Scan for the cell matching the given text and deliver its [X, Y] coordinate at center. 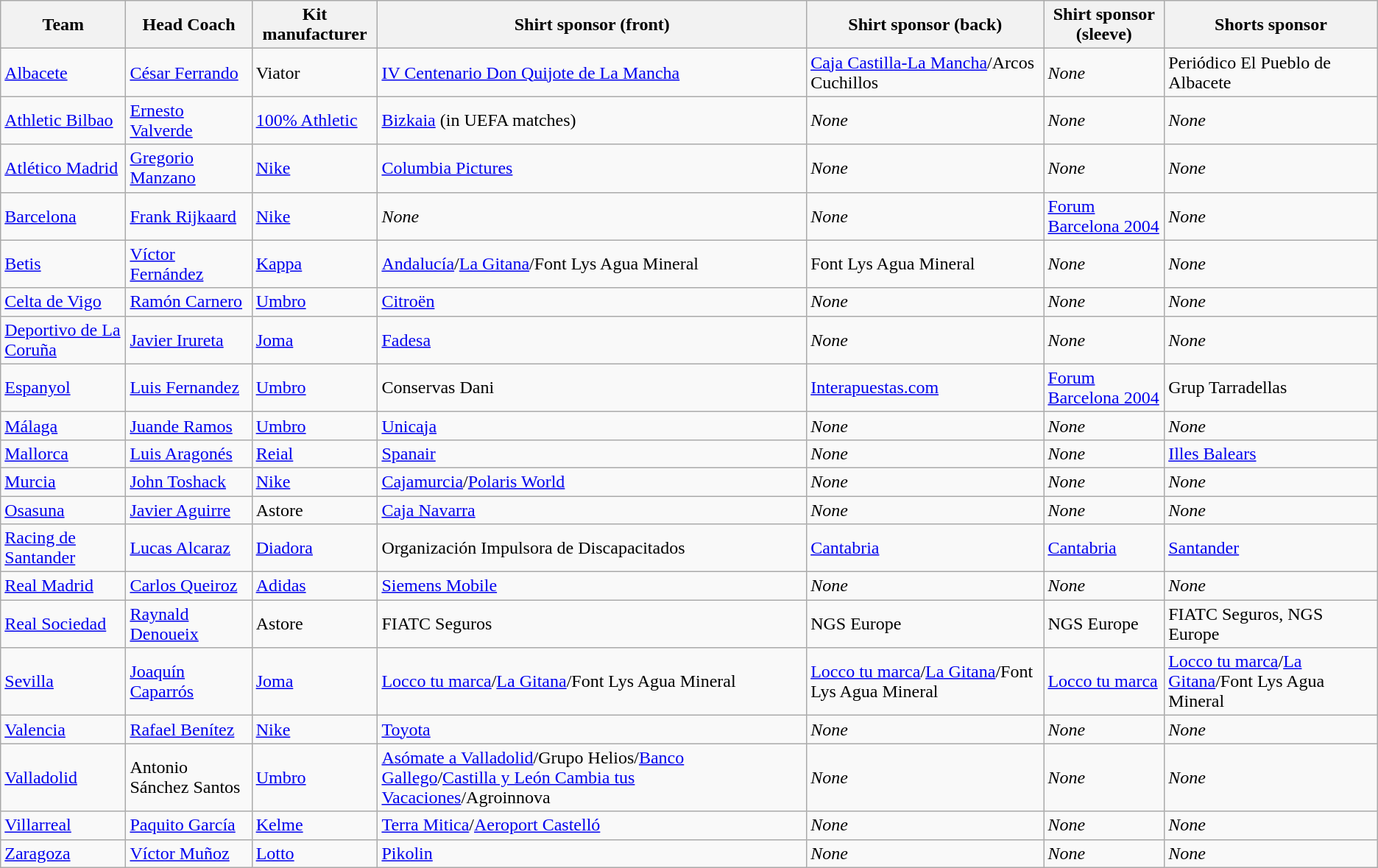
Albacete [63, 72]
FIATC Seguros [592, 624]
Murcia [63, 481]
Spanair [592, 454]
Ramón Carnero [188, 302]
Santander [1271, 548]
100% Athletic [315, 121]
Adidas [315, 586]
Carlos Queiroz [188, 586]
Terra Mitica/Aeroport Castelló [592, 825]
Kelme [315, 825]
Fadesa [592, 340]
Shirt sponsor (back) [925, 25]
Shirt sponsor (front) [592, 25]
Unicaja [592, 426]
Interapuestas.com [925, 387]
Toyota [592, 730]
Caja Navarra [592, 510]
Siemens Mobile [592, 586]
Team [63, 25]
Celta de Vigo [63, 302]
Head Coach [188, 25]
Juande Ramos [188, 426]
Columbia Pictures [592, 168]
Raynald Denoueix [188, 624]
Frank Rijkaard [188, 216]
John Toshack [188, 481]
Athletic Bilbao [63, 121]
Viator [315, 72]
Osasuna [63, 510]
Víctor Fernández [188, 264]
Deportivo de La Coruña [63, 340]
Mallorca [63, 454]
Valencia [63, 730]
Antonio Sánchez Santos [188, 777]
Gregorio Manzano [188, 168]
Lucas Alcaraz [188, 548]
Reial [315, 454]
Andalucía/La Gitana/Font Lys Agua Mineral [592, 264]
Paquito García [188, 825]
Espanyol [63, 387]
Betis [63, 264]
Javier Irureta [188, 340]
Periódico El Pueblo de Albacete [1271, 72]
Málaga [63, 426]
Shorts sponsor [1271, 25]
FIATC Seguros, NGS Europe [1271, 624]
César Ferrando [188, 72]
Cajamurcia/Polaris World [592, 481]
Real Madrid [63, 586]
Shirt sponsor (sleeve) [1104, 25]
Kit manufacturer [315, 25]
Racing de Santander [63, 548]
Asómate a Valladolid/Grupo Helios/Banco Gallego/Castilla y León Cambia tus Vacaciones/Agroinnova [592, 777]
Diadora [315, 548]
Luis Aragonés [188, 454]
Organización Impulsora de Discapacitados [592, 548]
Bizkaia (in UEFA matches) [592, 121]
Locco tu marca [1104, 682]
Rafael Benítez [188, 730]
Illes Balears [1271, 454]
Villarreal [63, 825]
Atlético Madrid [63, 168]
Real Sociedad [63, 624]
Citroën [592, 302]
Barcelona [63, 216]
IV Centenario Don Quijote de La Mancha [592, 72]
Víctor Muñoz [188, 853]
Kappa [315, 264]
Lotto [315, 853]
Caja Castilla-La Mancha/Arcos Cuchillos [925, 72]
Zaragoza [63, 853]
Valladolid [63, 777]
Conservas Dani [592, 387]
Grup Tarradellas [1271, 387]
Luis Fernandez [188, 387]
Sevilla [63, 682]
Javier Aguirre [188, 510]
Pikolin [592, 853]
Joaquín Caparrós [188, 682]
Ernesto Valverde [188, 121]
Font Lys Agua Mineral [925, 264]
